Output the (x, y) coordinate of the center of the cell containing the given text.  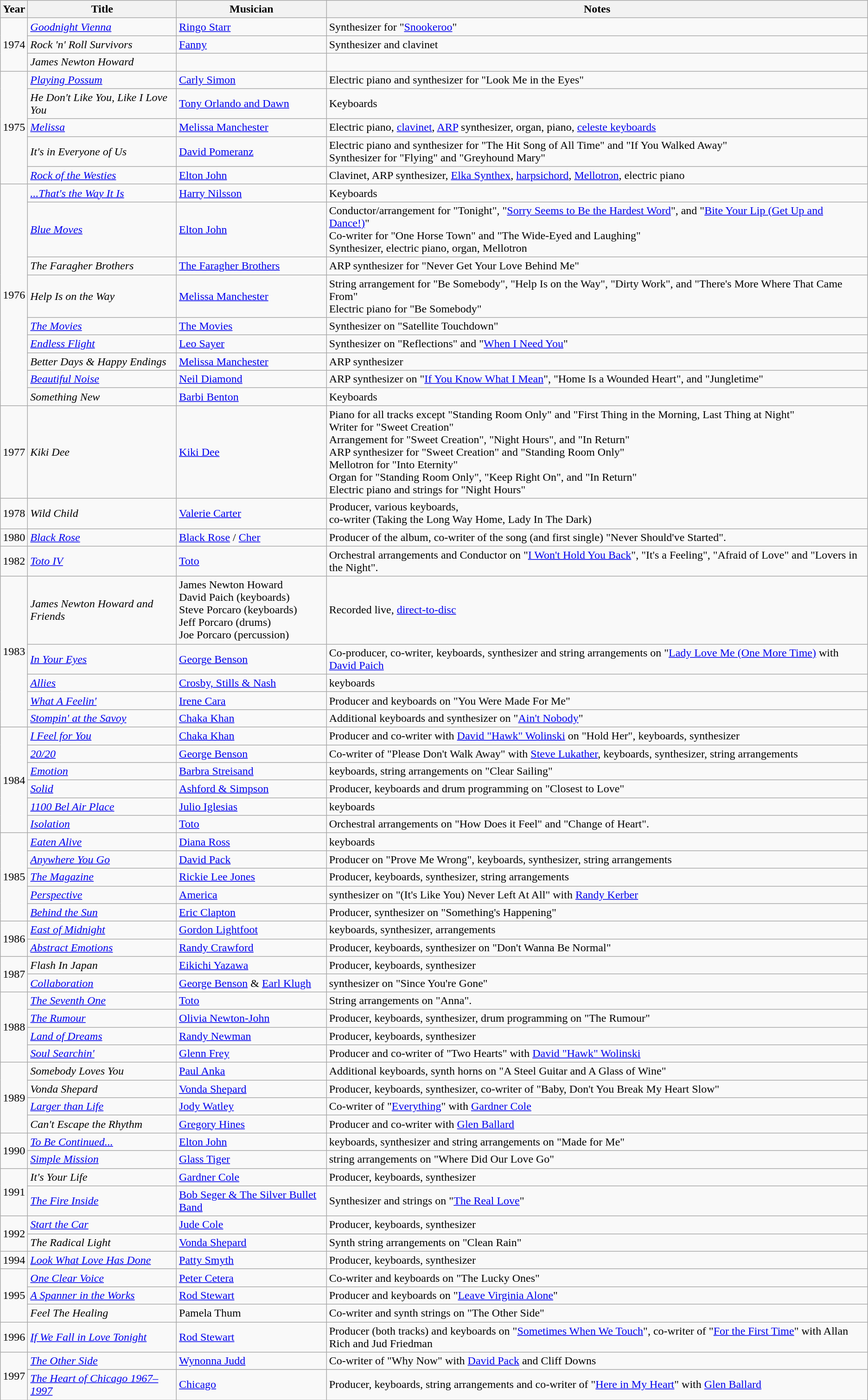
Eaten Alive (102, 842)
Producer, keyboards, synthesizer, string arrangements (597, 877)
Rock 'n' Roll Survivors (102, 45)
string arrangements on "Where Did Our Love Go" (597, 1159)
Producer, keyboards and drum programming on "Closest to Love" (597, 789)
Additional keyboards and synthesizer on "Ain't Nobody" (597, 718)
The Fire Inside (102, 1201)
Leo Sayer (252, 344)
Producer and co-writer with David "Hawk" Wolinski on "Hold Her", keyboards, synthesizer (597, 736)
1996 (14, 1337)
synthesizer on "(It's Like You) Never Left At All" with Randy Kerber (597, 895)
If We Fall in Love Tonight (102, 1337)
Solid (102, 789)
Feel The Healing (102, 1313)
Gregory Hines (252, 1124)
1997 (14, 1376)
...That's the Way It Is (102, 193)
Paul Anka (252, 1071)
Producer, various keyboards,co-writer (Taking the Long Way Home, Lady In The Dark) (597, 514)
The Seventh One (102, 1000)
America (252, 895)
Title (102, 9)
Valerie Carter (252, 514)
Look What Love Has Done (102, 1260)
Producer and keyboards on "You Were Made For Me" (597, 700)
Stompin' at the Savoy (102, 718)
keyboards, string arrangements on "Clear Sailing" (597, 771)
Barbra Streisand (252, 771)
Larger than Life (102, 1107)
It's Your Life (102, 1177)
Co-writer and synth strings on "The Other Side" (597, 1313)
Producer, synthesizer on "Something's Happening" (597, 912)
Additional keyboards, synth horns on "A Steel Guitar and A Glass of Wine" (597, 1071)
Irene Cara (252, 700)
Producer and co-writer with Glen Ballard (597, 1124)
Electric piano and synthesizer for "The Hit Song of All Time" and "If You Walked Away"Synthesizer for "Flying" and "Greyhound Mary" (597, 151)
Perspective (102, 895)
keyboards, synthesizer and string arrangements on "Made for Me" (597, 1142)
Synthesizer and strings on "The Real Love" (597, 1201)
1985 (14, 877)
Endless Flight (102, 344)
Clavinet, ARP synthesizer, Elka Synthex, harpsichord, Mellotron, electric piano (597, 175)
Blue Moves (102, 229)
Melissa (102, 127)
Co-producer, co-writer, keyboards, synthesizer and string arrangements on "Lady Love Me (One More Time) with David Paich (597, 659)
Goodnight Vienna (102, 27)
Producer and keyboards on "Leave Virginia Alone" (597, 1295)
String arrangements on "Anna". (597, 1000)
Behind the Sun (102, 912)
Pamela Thum (252, 1313)
Co-writer of "Why Now" with David Pack and Cliff Downs (597, 1361)
Emotion (102, 771)
1995 (14, 1295)
Co-writer of "Please Don't Walk Away" with Steve Lukather, keyboards, synthesizer, string arrangements (597, 753)
ARP synthesizer (597, 362)
James Newton Howard and Friends (102, 610)
Black Rose (102, 537)
Musician (252, 9)
One Clear Voice (102, 1278)
Eikichi Yazawa (252, 965)
String arrangement for "Be Somebody", "Help Is on the Way", "Dirty Work", and "There's More Where That Came From"Electric piano for "Be Somebody" (597, 296)
Can't Escape the Rhythm (102, 1124)
Crosby, Stills & Nash (252, 683)
Rickie Lee Jones (252, 877)
Barbi Benton (252, 397)
David Pomeranz (252, 151)
Wild Child (102, 514)
George Benson & Earl Klugh (252, 983)
1989 (14, 1098)
Collaboration (102, 983)
Glenn Frey (252, 1054)
Synthesizer on "Satellite Touchdown" (597, 326)
Flash In Japan (102, 965)
Soul Searchin' (102, 1054)
Year (14, 9)
Gardner Cole (252, 1177)
Producer, keyboards, string arrangements and co-writer of "Here in My Heart" with Glen Ballard (597, 1385)
Carly Simon (252, 80)
1982 (14, 561)
1977 (14, 452)
Rock of the Westies (102, 175)
The Rumour (102, 1018)
It's in Everyone of Us (102, 151)
Synthesizer and clavinet (597, 45)
To Be Continued... (102, 1142)
Help Is on the Way (102, 296)
Abstract Emotions (102, 948)
1987 (14, 974)
Playing Possum (102, 80)
Orchestral arrangements and Conductor on "I Won't Hold You Back", "It's a Feeling", "Afraid of Love" and "Lovers in the Night". (597, 561)
The Magazine (102, 877)
Start the Car (102, 1225)
Somebody Loves You (102, 1071)
Randy Newman (252, 1036)
Producer, keyboards, synthesizer, co-writer of "Baby, Don't You Break My Heart Slow" (597, 1089)
Black Rose / Cher (252, 537)
Gordon Lightfoot (252, 930)
Randy Crawford (252, 948)
Jody Watley (252, 1107)
Electric piano, clavinet, ARP synthesizer, organ, piano, celeste keyboards (597, 127)
I Feel for You (102, 736)
Simple Mission (102, 1159)
Recorded live, direct-to-disc (597, 610)
Producer and co-writer of "Two Hearts" with David "Hawk" Wolinski (597, 1054)
1992 (14, 1234)
Anywhere You Go (102, 859)
East of Midnight (102, 930)
Chicago (252, 1385)
Something New (102, 397)
Patty Smyth (252, 1260)
1988 (14, 1027)
Land of Dreams (102, 1036)
The Other Side (102, 1361)
20/20 (102, 753)
Better Days & Happy Endings (102, 362)
Peter Cetera (252, 1278)
Neil Diamond (252, 379)
Synth string arrangements on "Clean Rain" (597, 1242)
1980 (14, 537)
ARP synthesizer for "Never Get Your Love Behind Me" (597, 266)
1984 (14, 780)
Eric Clapton (252, 912)
1986 (14, 939)
Producer, keyboards, synthesizer on "Don't Wanna Be Normal" (597, 948)
James Newton HowardDavid Paich (keyboards)Steve Porcaro (keyboards)Jeff Porcaro (drums)Joe Porcaro (percussion) (252, 610)
The Radical Light (102, 1242)
Wynonna Judd (252, 1361)
Synthesizer on "Reflections" and "When I Need You" (597, 344)
1991 (14, 1192)
1975 (14, 127)
Harry Nilsson (252, 193)
ARP synthesizer on "If You Know What I Mean", "Home Is a Wounded Heart", and "Jungletime" (597, 379)
1974 (14, 45)
Isolation (102, 824)
Bob Seger & The Silver Bullet Band (252, 1201)
Producer, keyboards, synthesizer, drum programming on "The Rumour" (597, 1018)
James Newton Howard (102, 62)
Synthesizer for "Snookeroo" (597, 27)
1100 Bel Air Place (102, 807)
Glass Tiger (252, 1159)
1983 (14, 652)
Ashford & Simpson (252, 789)
Beautiful Noise (102, 379)
Co-writer and keyboards on "The Lucky Ones" (597, 1278)
Fanny (252, 45)
Toto IV (102, 561)
Ringo Starr (252, 27)
Notes (597, 9)
synthesizer on "Since You're Gone" (597, 983)
1976 (14, 295)
Producer (both tracks) and keyboards on "Sometimes When We Touch", co-writer of "For the First Time" with Allan Rich and Jud Friedman (597, 1337)
Orchestral arrangements on "How Does it Feel" and "Change of Heart". (597, 824)
Olivia Newton-John (252, 1018)
Tony Orlando and Dawn (252, 104)
Jude Cole (252, 1225)
Producer on "Prove Me Wrong", keyboards, synthesizer, string arrangements (597, 859)
Julio Iglesias (252, 807)
Producer of the album, co-writer of the song (and first single) "Never Should've Started". (597, 537)
The Heart of Chicago 1967–1997 (102, 1385)
keyboards, synthesizer, arrangements (597, 930)
Allies (102, 683)
1994 (14, 1260)
1990 (14, 1151)
David Pack (252, 859)
1978 (14, 514)
Electric piano and synthesizer for "Look Me in the Eyes" (597, 80)
What A Feelin' (102, 700)
In Your Eyes (102, 659)
Co-writer of "Everything" with Gardner Cole (597, 1107)
He Don't Like You, Like I Love You (102, 104)
A Spanner in the Works (102, 1295)
Diana Ross (252, 842)
